Pinpoint the cell where the given text exists, returning its [X, Y] midpoint coordinate. 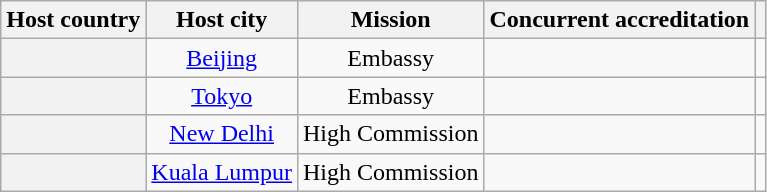
Beijing [222, 58]
Kuala Lumpur [222, 172]
Host country [74, 20]
Tokyo [222, 96]
New Delhi [222, 134]
Mission [390, 20]
Host city [222, 20]
Concurrent accreditation [620, 20]
